Detect which cell encompasses the target text, then output its (X, Y) center coordinate. 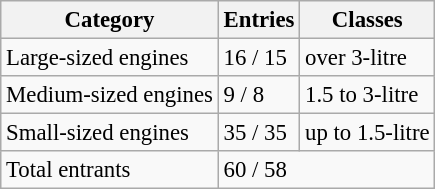
60 / 58 (326, 170)
35 / 35 (258, 133)
over 3-litre (368, 58)
Entries (258, 20)
Large-sized engines (110, 58)
16 / 15 (258, 58)
Medium-sized engines (110, 95)
9 / 8 (258, 95)
Total entrants (110, 170)
up to 1.5-litre (368, 133)
Small-sized engines (110, 133)
Classes (368, 20)
1.5 to 3-litre (368, 95)
Category (110, 20)
